Output the [X, Y] coordinate of the center of the cell containing the given text.  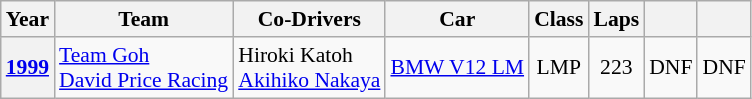
Year [28, 19]
BMW V12 LM [457, 68]
LMP [558, 68]
Laps [616, 19]
Hiroki KatohAkihiko Nakaya [309, 68]
Class [558, 19]
Car [457, 19]
223 [616, 68]
Team [144, 19]
1999 [28, 68]
Co-Drivers [309, 19]
Team GohDavid Price Racing [144, 68]
